Detect which cell encompasses the target text, then output its [X, Y] center coordinate. 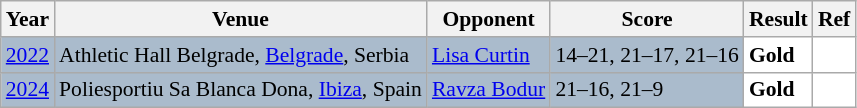
Venue [240, 19]
2022 [28, 55]
Opponent [488, 19]
21–16, 21–9 [647, 90]
Result [778, 19]
14–21, 21–17, 21–16 [647, 55]
Ref [834, 19]
Lisa Curtin [488, 55]
Athletic Hall Belgrade, Belgrade, Serbia [240, 55]
Ravza Bodur [488, 90]
Poliesportiu Sa Blanca Dona, Ibiza, Spain [240, 90]
2024 [28, 90]
Score [647, 19]
Year [28, 19]
